Pinpoint the cell where the given text exists, returning its [x, y] midpoint coordinate. 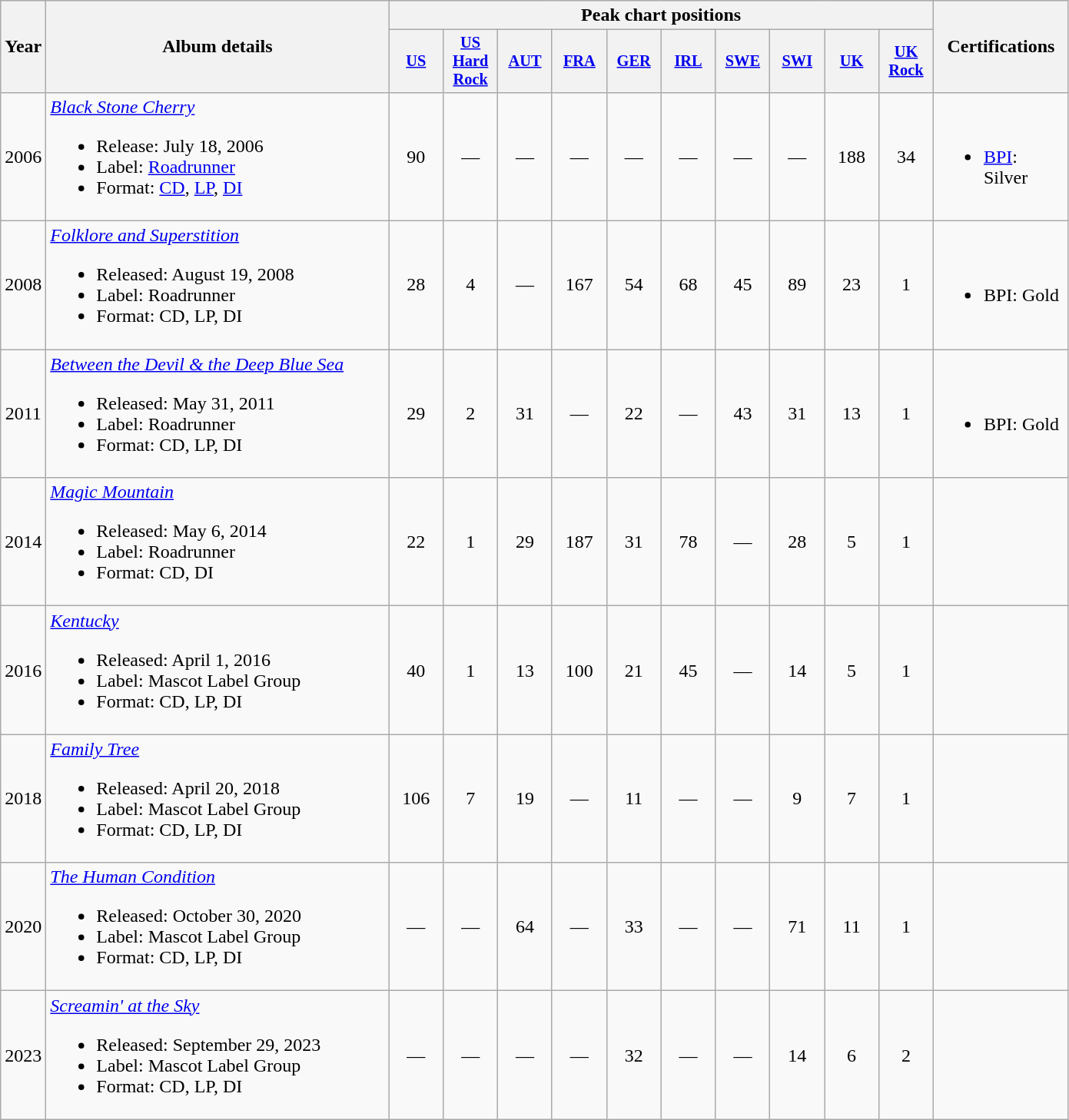
2018 [23, 799]
Family TreeReleased: April 20, 2018Label: Mascot Label GroupFormat: CD, LP, DI [217, 799]
64 [526, 926]
68 [689, 286]
32 [633, 1055]
21 [633, 670]
71 [798, 926]
188 [852, 157]
167 [579, 286]
6 [852, 1055]
187 [579, 542]
UK Rock [907, 61]
The Human ConditionReleased: October 30, 2020Label: Mascot Label GroupFormat: CD, LP, DI [217, 926]
23 [852, 286]
2006 [23, 157]
2011 [23, 413]
90 [417, 157]
33 [633, 926]
2016 [23, 670]
89 [798, 286]
FRA [579, 61]
Folklore and SuperstitionReleased: August 19, 2008Label: RoadrunnerFormat: CD, LP, DI [217, 286]
Screamin' at the SkyReleased: September 29, 2023Label: Mascot Label GroupFormat: CD, LP, DI [217, 1055]
9 [798, 799]
54 [633, 286]
Certifications [1001, 47]
SWE [742, 61]
100 [579, 670]
43 [742, 413]
Peak chart positions [661, 15]
UK [852, 61]
2014 [23, 542]
AUT [526, 61]
34 [907, 157]
US Hard Rock [470, 61]
Album details [217, 47]
4 [470, 286]
Black Stone CherryRelease: July 18, 2006Label: RoadrunnerFormat: CD, LP, DI [217, 157]
78 [689, 542]
IRL [689, 61]
SWI [798, 61]
40 [417, 670]
Year [23, 47]
2008 [23, 286]
106 [417, 799]
19 [526, 799]
2020 [23, 926]
GER [633, 61]
2023 [23, 1055]
US [417, 61]
BPI: Silver [1001, 157]
Magic MountainReleased: May 6, 2014Label: RoadrunnerFormat: CD, DI [217, 542]
Between the Devil & the Deep Blue SeaReleased: May 31, 2011Label: RoadrunnerFormat: CD, LP, DI [217, 413]
KentuckyReleased: April 1, 2016Label: Mascot Label GroupFormat: CD, LP, DI [217, 670]
